Capture the cell that displays the provided text and extract its (X, Y) central coordinate. 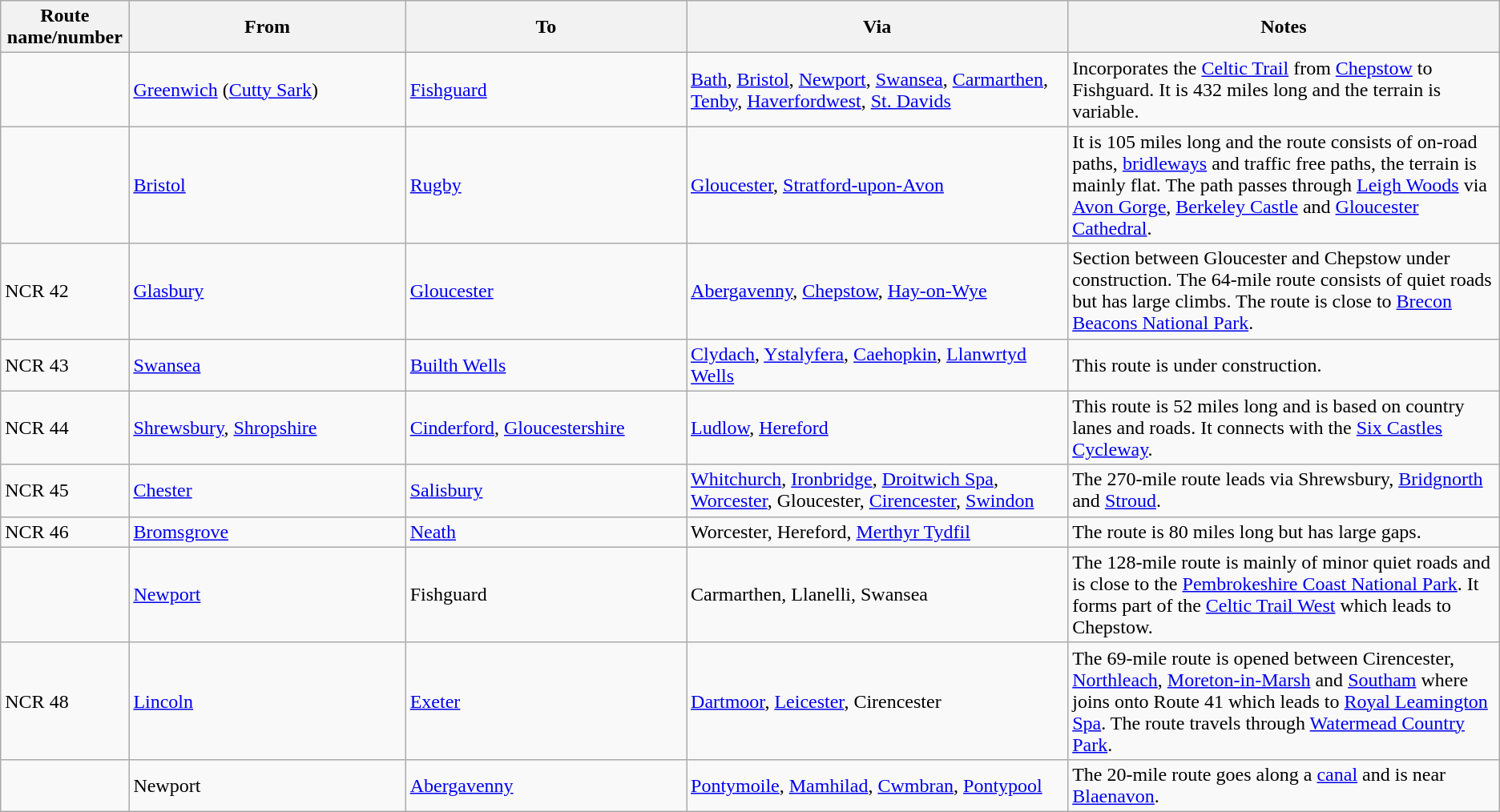
Carmarthen, Llanelli, Swansea (877, 594)
The 270-mile route leads via Shrewsbury, Bridgnorth and Stroud. (1284, 490)
The route is 80 miles long but has large gaps. (1284, 532)
Salisbury (546, 490)
Worcester, Hereford, Merthyr Tydfil (877, 532)
Whitchurch, Ironbridge, Droitwich Spa, Worcester, Gloucester, Cirencester, Swindon (877, 490)
Exeter (546, 701)
Abergavenny, Chepstow, Hay-on-Wye (877, 291)
Abergavenny (546, 785)
Clydach, Ystalyfera, Caehopkin, Llanwrtyd Wells (877, 365)
The 20-mile route goes along a canal and is near Blaenavon. (1284, 785)
This route is under construction. (1284, 365)
NCR 42 (65, 291)
From (268, 27)
Via (877, 27)
Gloucester (546, 291)
Lincoln (268, 701)
Pontymoile, Mamhilad, Cwmbran, Pontypool (877, 785)
Rugby (546, 185)
NCR 45 (65, 490)
Bromsgrove (268, 532)
Bristol (268, 185)
Notes (1284, 27)
Chester (268, 490)
Bath, Bristol, Newport, Swansea, Carmarthen, Tenby, Haverfordwest, St. Davids (877, 90)
Route name/number (65, 27)
Gloucester, Stratford-upon-Avon (877, 185)
Shrewsbury, Shropshire (268, 428)
Dartmoor, Leicester, Cirencester (877, 701)
This route is 52 miles long and is based on country lanes and roads. It connects with the Six Castles Cycleway. (1284, 428)
NCR 46 (65, 532)
NCR 48 (65, 701)
Builth Wells (546, 365)
To (546, 27)
Swansea (268, 365)
Glasbury (268, 291)
Incorporates the Celtic Trail from Chepstow to Fishguard. It is 432 miles long and the terrain is variable. (1284, 90)
NCR 44 (65, 428)
Cinderford, Gloucestershire (546, 428)
Neath (546, 532)
Greenwich (Cutty Sark) (268, 90)
Ludlow, Hereford (877, 428)
NCR 43 (65, 365)
